Output the (x, y) coordinate of the center of the cell containing the given text.  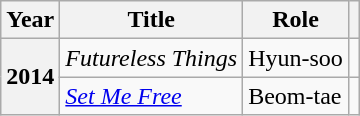
Hyun-soo (296, 58)
Beom-tae (296, 96)
Set Me Free (152, 96)
Year (30, 20)
Title (152, 20)
2014 (30, 77)
Futureless Things (152, 58)
Role (296, 20)
